For the text-containing cell, return its midpoint in [x, y] coordinate format. 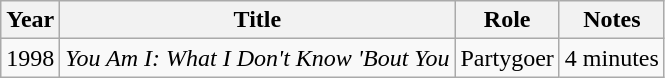
Partygoer [507, 58]
1998 [30, 58]
Title [258, 20]
4 minutes [612, 58]
Year [30, 20]
Notes [612, 20]
You Am I: What I Don't Know 'Bout You [258, 58]
Role [507, 20]
